From the cell containing the given text, extract its center point as (x, y) coordinate. 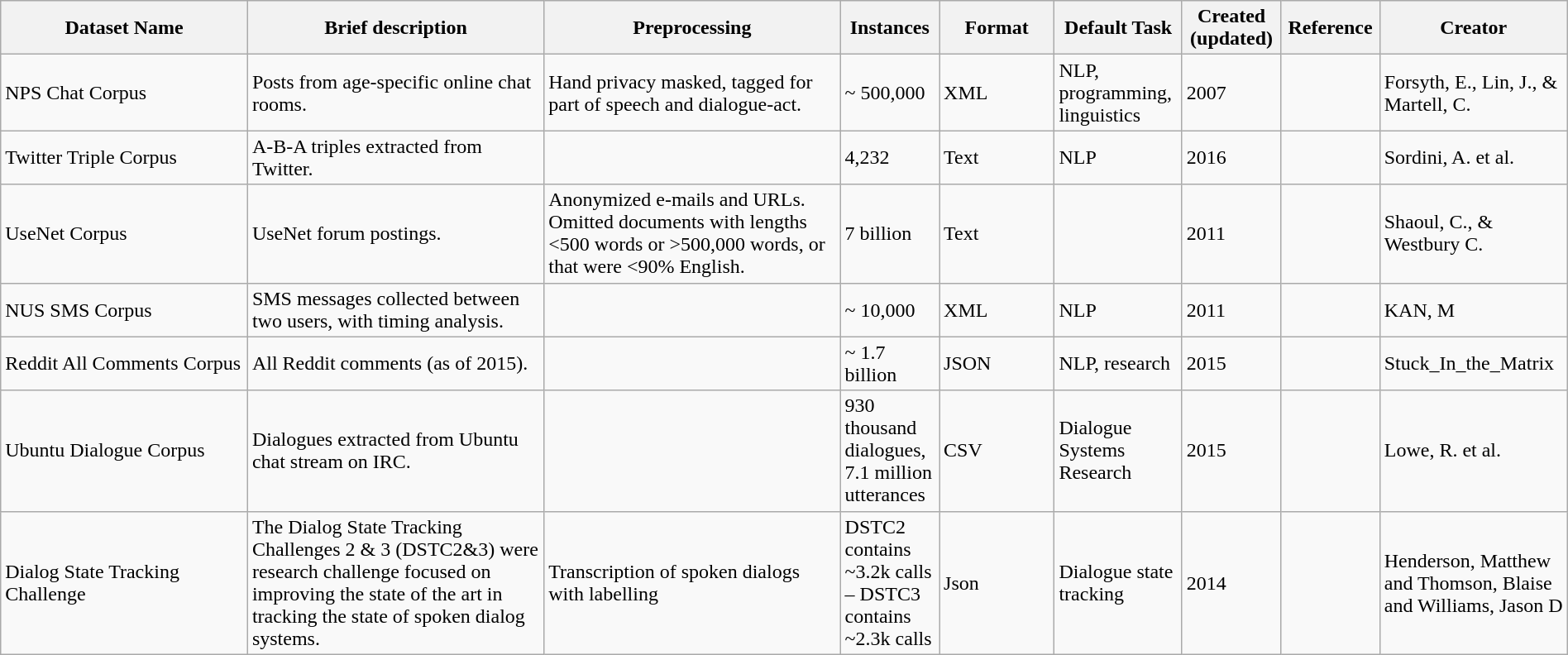
CSV (997, 451)
A-B-A triples extracted from Twitter. (395, 157)
2007 (1231, 93)
~ 500,000 (890, 93)
Format (997, 28)
Default Task (1118, 28)
DSTC2 contains ~3.2k calls – DSTC3 contains ~2.3k calls (890, 582)
Stuck_In_the_Matrix (1474, 364)
Json (997, 582)
Instances (890, 28)
2014 (1231, 582)
Ubuntu Dialogue Corpus (124, 451)
SMS messages collected between two users, with timing analysis. (395, 309)
~ 10,000 (890, 309)
Dialogues extracted from Ubuntu chat stream on IRC. (395, 451)
Hand privacy masked, tagged for part of speech and dialogue-act. (692, 93)
KAN, M (1474, 309)
NLP, research (1118, 364)
Twitter Triple Corpus (124, 157)
JSON (997, 364)
~ 1.7 billion (890, 364)
Lowe, R. et al. (1474, 451)
Reddit All Comments Corpus (124, 364)
930 thousand dialogues, 7.1 million utterances (890, 451)
Transcription of spoken dialogs with labelling (692, 582)
Dialog State Tracking Challenge (124, 582)
Dialogue Systems Research (1118, 451)
Brief description (395, 28)
Anonymized e-mails and URLs. Omitted documents with lengths <500 words or >500,000 words, or that were <90% English. (692, 233)
NPS Chat Corpus (124, 93)
NLP, programming, linguistics (1118, 93)
Reference (1330, 28)
NUS SMS Corpus (124, 309)
Henderson, Matthew and Thomson, Blaise and Williams, Jason D (1474, 582)
All Reddit comments (as of 2015). (395, 364)
Shaoul, C., & Westbury C. (1474, 233)
Forsyth, E., Lin, J., & Martell, C. (1474, 93)
Created (updated) (1231, 28)
2016 (1231, 157)
Sordini, A. et al. (1474, 157)
4,232 (890, 157)
Posts from age-specific online chat rooms. (395, 93)
7 billion (890, 233)
UseNet forum postings. (395, 233)
Dialogue state tracking (1118, 582)
UseNet Corpus (124, 233)
Preprocessing (692, 28)
Creator (1474, 28)
Dataset Name (124, 28)
